Provide the [X, Y] coordinate of the cell's center where the given text is located.  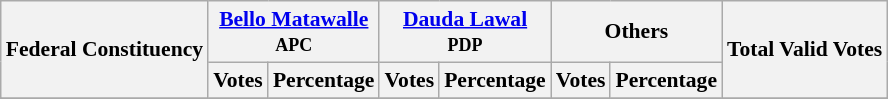
Total Valid Votes [804, 50]
Bello MatawalleAPC [294, 32]
Others [636, 32]
Federal Constituency [104, 50]
Dauda LawalPDP [464, 32]
